From the cell containing the given text, extract its center point as (X, Y) coordinate. 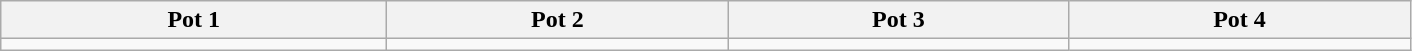
Pot 4 (1240, 20)
Pot 3 (898, 20)
Pot 2 (558, 20)
Pot 1 (194, 20)
